Search for the cell housing the specified text and yield its [x, y] center coordinate. 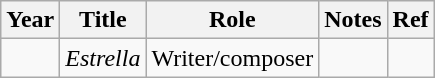
Notes [353, 20]
Estrella [103, 58]
Year [30, 20]
Role [232, 20]
Title [103, 20]
Writer/composer [232, 58]
Ref [410, 20]
